Locate the cell with the specified text and output its (X, Y) center coordinate. 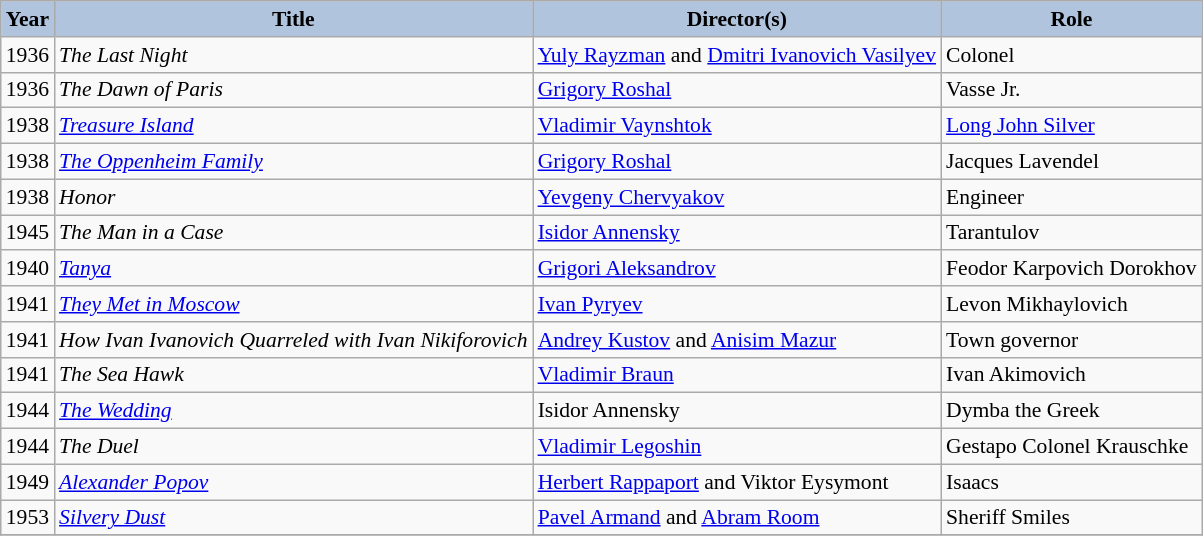
Treasure Island (294, 126)
The Duel (294, 447)
Isaacs (1072, 482)
1940 (28, 269)
They Met in Moscow (294, 304)
1949 (28, 482)
Role (1072, 19)
Yevgeny Chervyakov (737, 197)
Year (28, 19)
Vladimir Legoshin (737, 447)
Vladimir Braun (737, 375)
Sheriff Smiles (1072, 518)
Alexander Popov (294, 482)
Ivan Pyryev (737, 304)
Jacques Lavendel (1072, 162)
Ivan Akimovich (1072, 375)
Honor (294, 197)
Director(s) (737, 19)
Dymba the Greek (1072, 411)
How Ivan Ivanovich Quarreled with Ivan Nikiforovich (294, 340)
Pavel Armand and Abram Room (737, 518)
Feodor Karpovich Dorokhov (1072, 269)
The Last Night (294, 55)
The Wedding (294, 411)
Vasse Jr. (1072, 90)
Tanya (294, 269)
The Sea Hawk (294, 375)
Gestapo Colonel Krauschke (1072, 447)
Andrey Kustov and Anisim Mazur (737, 340)
Silvery Dust (294, 518)
1953 (28, 518)
Long John Silver (1072, 126)
Yuly Rayzman and Dmitri Ivanovich Vasilyev (737, 55)
Colonel (1072, 55)
Tarantulov (1072, 233)
1945 (28, 233)
Town governor (1072, 340)
Levon Mikhaylovich (1072, 304)
Title (294, 19)
The Man in a Case (294, 233)
Herbert Rappaport and Viktor Eysymont (737, 482)
Grigori Aleksandrov (737, 269)
The Oppenheim Family (294, 162)
Vladimir Vaynshtok (737, 126)
Engineer (1072, 197)
The Dawn of Paris (294, 90)
